Return (X, Y) of the center of cell containing provided text 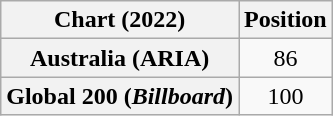
100 (285, 96)
Global 200 (Billboard) (120, 96)
Chart (2022) (120, 20)
Position (285, 20)
86 (285, 58)
Australia (ARIA) (120, 58)
